Identify which cell holds the provided text, then report its [x, y] central coordinate. 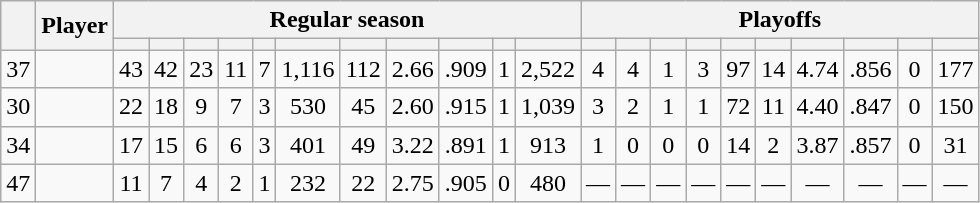
232 [308, 183]
2.60 [412, 107]
9 [202, 107]
2,522 [548, 69]
177 [956, 69]
.891 [466, 145]
.905 [466, 183]
112 [363, 69]
42 [166, 69]
.847 [870, 107]
Regular season [348, 20]
23 [202, 69]
3.87 [818, 145]
49 [363, 145]
2.75 [412, 183]
2.66 [412, 69]
3.22 [412, 145]
Playoffs [780, 20]
97 [738, 69]
401 [308, 145]
.915 [466, 107]
72 [738, 107]
913 [548, 145]
31 [956, 145]
.856 [870, 69]
530 [308, 107]
34 [18, 145]
43 [132, 69]
45 [363, 107]
18 [166, 107]
150 [956, 107]
17 [132, 145]
480 [548, 183]
Player [75, 26]
1,116 [308, 69]
.857 [870, 145]
1,039 [548, 107]
30 [18, 107]
.909 [466, 69]
37 [18, 69]
4.74 [818, 69]
47 [18, 183]
15 [166, 145]
4.40 [818, 107]
